Detect which cell encompasses the target text, then output its [X, Y] center coordinate. 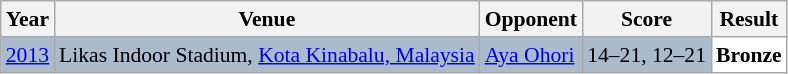
2013 [28, 55]
Bronze [749, 55]
Likas Indoor Stadium, Kota Kinabalu, Malaysia [267, 55]
Year [28, 19]
Venue [267, 19]
14–21, 12–21 [646, 55]
Result [749, 19]
Opponent [532, 19]
Aya Ohori [532, 55]
Score [646, 19]
